Determine the [x, y] coordinate at the center of the cell enclosing the given text.  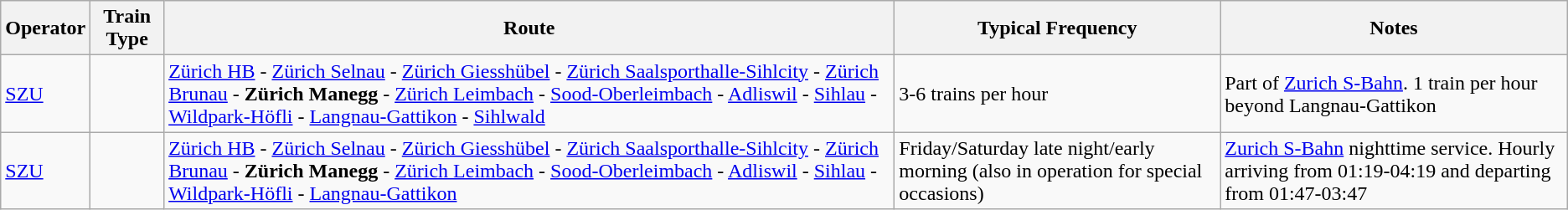
Operator [45, 28]
Train Type [127, 28]
Part of Zurich S-Bahn. 1 train per hour beyond Langnau-Gattikon [1394, 94]
Route [529, 28]
Friday/Saturday late night/early morning (also in operation for special occasions) [1057, 171]
Typical Frequency [1057, 28]
3-6 trains per hour [1057, 94]
Zurich S-Bahn nighttime service. Hourly arriving from 01:19-04:19 and departing from 01:47-03:47 [1394, 171]
Notes [1394, 28]
